Find where the given text appears and provide that cell's center as [x, y] coordinate. 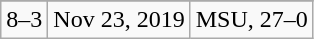
MSU, 27–0 [252, 20]
Nov 23, 2019 [119, 20]
8–3 [24, 20]
